Return (x, y) of the center of cell containing provided text 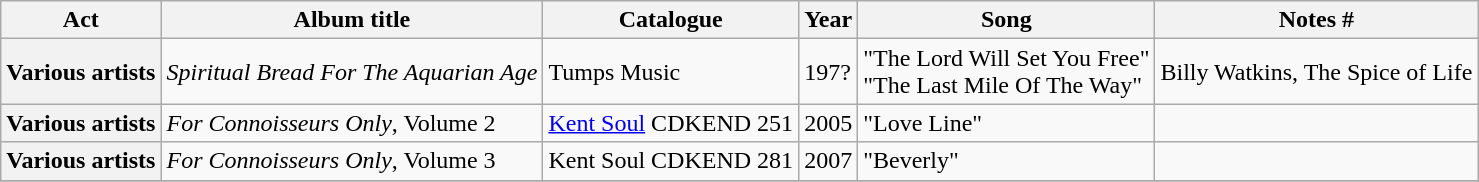
Catalogue (671, 20)
Notes # (1316, 20)
Song (1006, 20)
"Love Line" (1006, 123)
Act (81, 20)
Spiritual Bread For The Aquarian Age (352, 72)
Billy Watkins, The Spice of Life (1316, 72)
"Beverly" (1006, 161)
Kent Soul CDKEND 251 (671, 123)
2005 (828, 123)
2007 (828, 161)
"The Lord Will Set You Free""The Last Mile Of The Way" (1006, 72)
Album title (352, 20)
Tumps Music (671, 72)
Year (828, 20)
For Connoisseurs Only, Volume 2 (352, 123)
For Connoisseurs Only, Volume 3 (352, 161)
197? (828, 72)
Kent Soul CDKEND 281 (671, 161)
